Scan for the cell matching the given text and deliver its [x, y] coordinate at center. 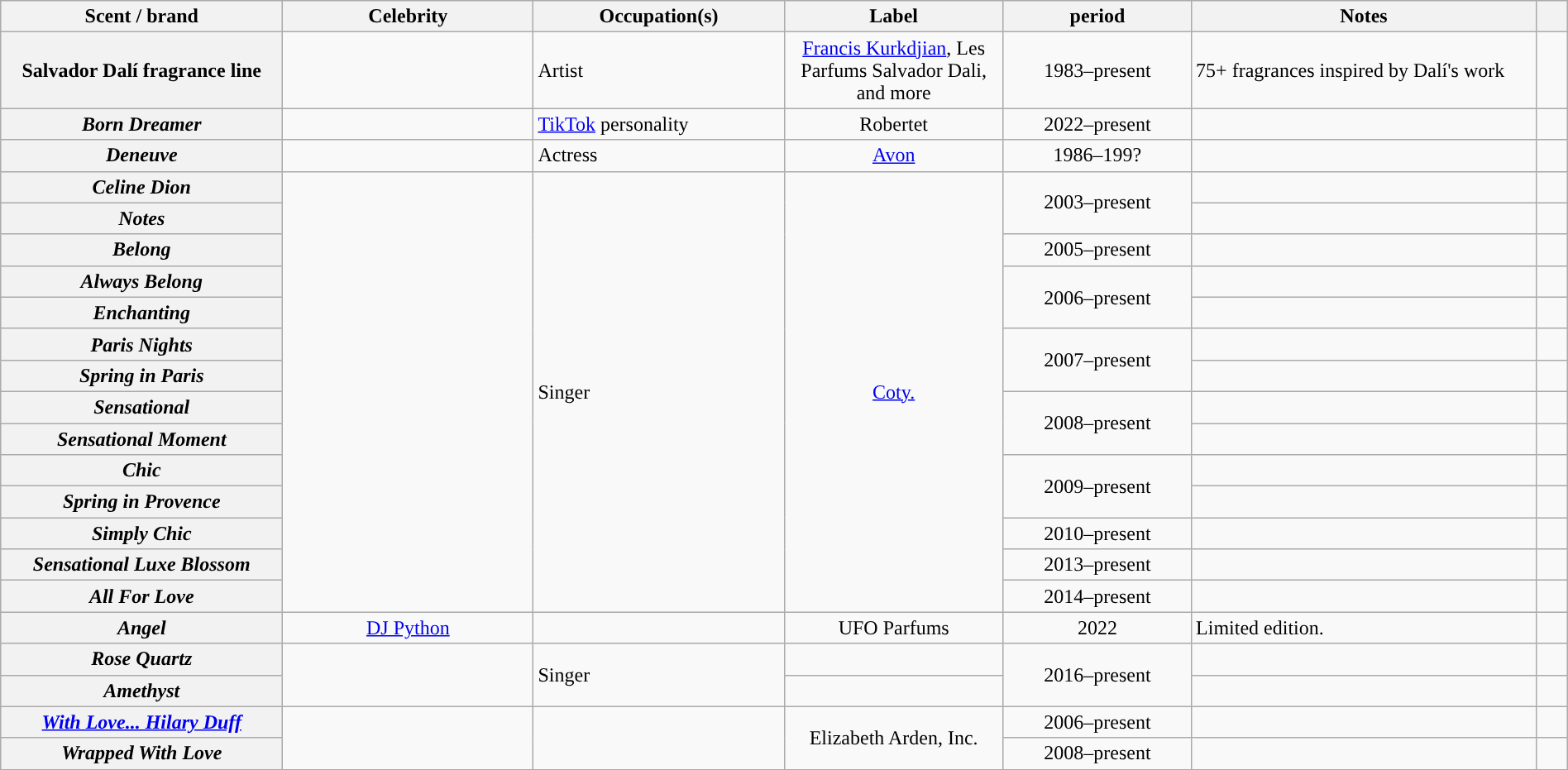
2014–present [1097, 596]
Elizabeth Arden, Inc. [893, 738]
75+ fragrances inspired by Dalí's work [1365, 70]
Belong [142, 250]
2005–present [1097, 250]
Actress [658, 155]
Occupation(s) [658, 17]
Spring in Provence [142, 502]
Angel [142, 628]
Born Dreamer [142, 124]
Spring in Paris [142, 375]
2009–present [1097, 486]
Amethyst [142, 691]
period [1097, 17]
Limited edition. [1365, 628]
Paris Nights [142, 344]
Deneuve [142, 155]
Enchanting [142, 313]
Sensational Luxe Blossom [142, 565]
With Love... Hilary Duff [142, 722]
Coty. [893, 392]
Scent / brand [142, 17]
Avon [893, 155]
UFO Parfums [893, 628]
1983–present [1097, 70]
Celebrity [409, 17]
2007–present [1097, 360]
All For Love [142, 596]
Sensational Moment [142, 439]
2022–present [1097, 124]
Chic [142, 471]
Wrapped With Love [142, 753]
2013–present [1097, 565]
Rose Quartz [142, 659]
DJ Python [409, 628]
2003–present [1097, 203]
Salvador Dalí fragrance line [142, 70]
2010–present [1097, 533]
Robertet [893, 124]
2016–present [1097, 675]
TikTok personality [658, 124]
Sensational [142, 407]
Label [893, 17]
Always Belong [142, 281]
Francis Kurkdjian, Les Parfums Salvador Dali, and more [893, 70]
Celine Dion [142, 187]
1986–199? [1097, 155]
Artist [658, 70]
2022 [1097, 628]
Simply Chic [142, 533]
